Pinpoint the cell where the given text exists, returning its [x, y] midpoint coordinate. 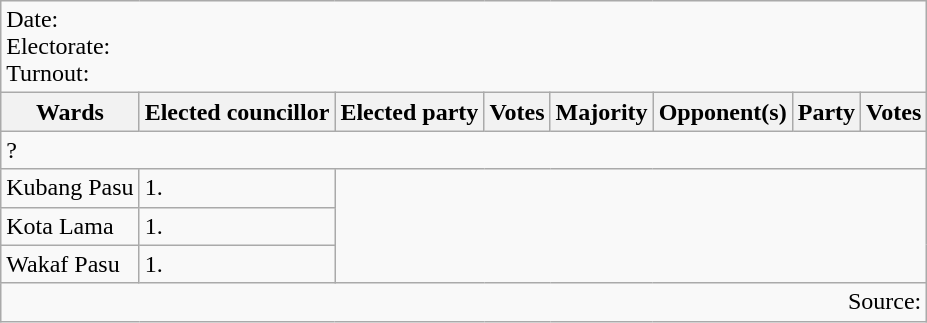
Party [826, 112]
Elected party [410, 112]
Elected councillor [237, 112]
Source: [464, 302]
Majority [602, 112]
Kota Lama [70, 226]
Kubang Pasu [70, 188]
Wards [70, 112]
Opponent(s) [722, 112]
Wakaf Pasu [70, 264]
? [464, 150]
Date: Electorate: Turnout: [464, 47]
